Locate the cell with the specified text and output its [X, Y] center coordinate. 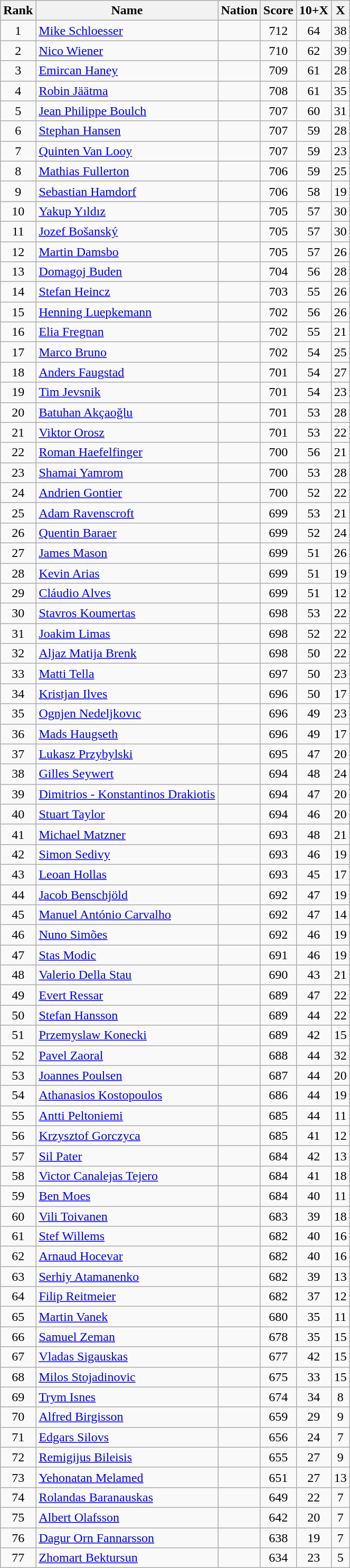
10 [18, 211]
Milos Stojadinovic [127, 1377]
68 [18, 1377]
Yehonatan Melamed [127, 1477]
708 [278, 91]
Arnaud Hocevar [127, 1257]
709 [278, 71]
Zhomart Bektursun [127, 1558]
677 [278, 1357]
Nico Wiener [127, 51]
Stas Modic [127, 955]
Joakim Limas [127, 634]
73 [18, 1477]
Ben Moes [127, 1196]
Aljaz Matija Brenk [127, 654]
Roman Haefelfinger [127, 452]
675 [278, 1377]
697 [278, 674]
712 [278, 31]
Valerio Della Stau [127, 975]
Rolandas Baranauskas [127, 1497]
Stavros Koumertas [127, 613]
Antti Peltoniemi [127, 1116]
Kevin Arias [127, 573]
Dimitrios - Konstantinos Drakiotis [127, 794]
1 [18, 31]
Trym Isnes [127, 1397]
634 [278, 1558]
Cláudio Alves [127, 593]
69 [18, 1397]
75 [18, 1517]
Jozef Bošanský [127, 231]
695 [278, 754]
Joannes Poulsen [127, 1075]
Stephan Hansen [127, 131]
Shamai Yamrom [127, 473]
Kristjan Ilves [127, 694]
Jacob Benschjöld [127, 895]
Yakup Yıldız [127, 211]
649 [278, 1497]
65 [18, 1317]
680 [278, 1317]
76 [18, 1538]
71 [18, 1437]
Martin Vanek [127, 1317]
6 [18, 131]
Mike Schloesser [127, 31]
66 [18, 1337]
Quinten Van Looy [127, 151]
Manuel António Carvalho [127, 915]
642 [278, 1517]
Vili Toivanen [127, 1216]
Edgars Silovs [127, 1437]
Albert Olafsson [127, 1517]
710 [278, 51]
Henning Luepkemann [127, 312]
703 [278, 292]
Victor Canalejas Tejero [127, 1176]
Stefan Heincz [127, 292]
655 [278, 1457]
Emircan Haney [127, 71]
688 [278, 1055]
638 [278, 1538]
Jean Philippe Boulch [127, 111]
Elia Fregnan [127, 332]
Tim Jevsnik [127, 392]
Stefan Hansson [127, 1015]
Andrien Gontier [127, 493]
704 [278, 272]
Domagoj Buden [127, 272]
Batuhan Akçaoğlu [127, 412]
Leoan Hollas [127, 874]
36 [18, 734]
691 [278, 955]
Evert Ressar [127, 995]
3 [18, 71]
Martin Damsbo [127, 252]
Serhiy Atamanenko [127, 1277]
Vladas Sigauskas [127, 1357]
Anders Faugstad [127, 372]
Marco Bruno [127, 352]
Dagur Orn Fannarsson [127, 1538]
63 [18, 1277]
Sil Pater [127, 1156]
77 [18, 1558]
Ognjen Nedeljkovıc [127, 714]
2 [18, 51]
Quentin Baraer [127, 533]
Lukasz Przybylski [127, 754]
Samuel Zeman [127, 1337]
687 [278, 1075]
Robin Jäätma [127, 91]
Nation [239, 11]
Simon Sedivy [127, 854]
Mads Haugseth [127, 734]
683 [278, 1216]
Matti Tella [127, 674]
74 [18, 1497]
X [340, 11]
Remigijus Bileisis [127, 1457]
686 [278, 1095]
Mathias Fullerton [127, 171]
Stuart Taylor [127, 814]
674 [278, 1397]
Krzysztof Gorczyca [127, 1136]
Pavel Zaoral [127, 1055]
690 [278, 975]
4 [18, 91]
James Mason [127, 553]
Filip Reitmeier [127, 1297]
Przemyslaw Konecki [127, 1035]
Name [127, 11]
656 [278, 1437]
72 [18, 1457]
10+X [314, 11]
Adam Ravenscroft [127, 513]
Stef Willems [127, 1236]
Gilles Seywert [127, 774]
Nuno Simões [127, 935]
70 [18, 1417]
Score [278, 11]
659 [278, 1417]
678 [278, 1337]
67 [18, 1357]
Rank [18, 11]
Sebastian Hamdorf [127, 191]
Alfred Birgisson [127, 1417]
651 [278, 1477]
Viktor Orosz [127, 432]
Athanasios Kostopoulos [127, 1095]
Michael Matzner [127, 834]
